Pinpoint the cell where the given text exists, returning its [x, y] midpoint coordinate. 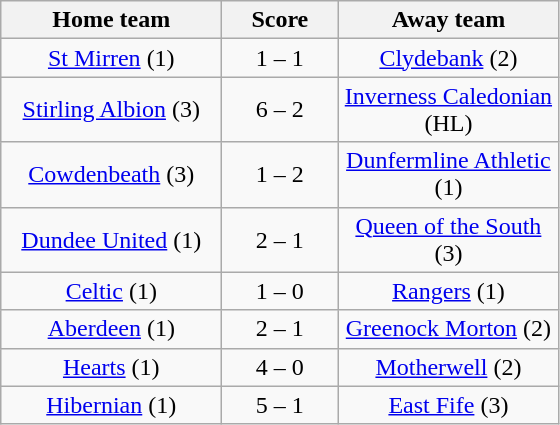
Greenock Morton (2) [448, 329]
Hearts (1) [112, 367]
Celtic (1) [112, 291]
Stirling Albion (3) [112, 110]
4 – 0 [280, 367]
Rangers (1) [448, 291]
Motherwell (2) [448, 367]
Score [280, 20]
6 – 2 [280, 110]
Dunfermline Athletic (1) [448, 174]
Hibernian (1) [112, 405]
Inverness Caledonian (HL) [448, 110]
Aberdeen (1) [112, 329]
Clydebank (2) [448, 58]
St Mirren (1) [112, 58]
1 – 1 [280, 58]
East Fife (3) [448, 405]
5 – 1 [280, 405]
1 – 0 [280, 291]
Queen of the South (3) [448, 240]
Dundee United (1) [112, 240]
Cowdenbeath (3) [112, 174]
Away team [448, 20]
1 – 2 [280, 174]
Home team [112, 20]
